Return the [X, Y] coordinate for the center point of the cell that contains the specified text.  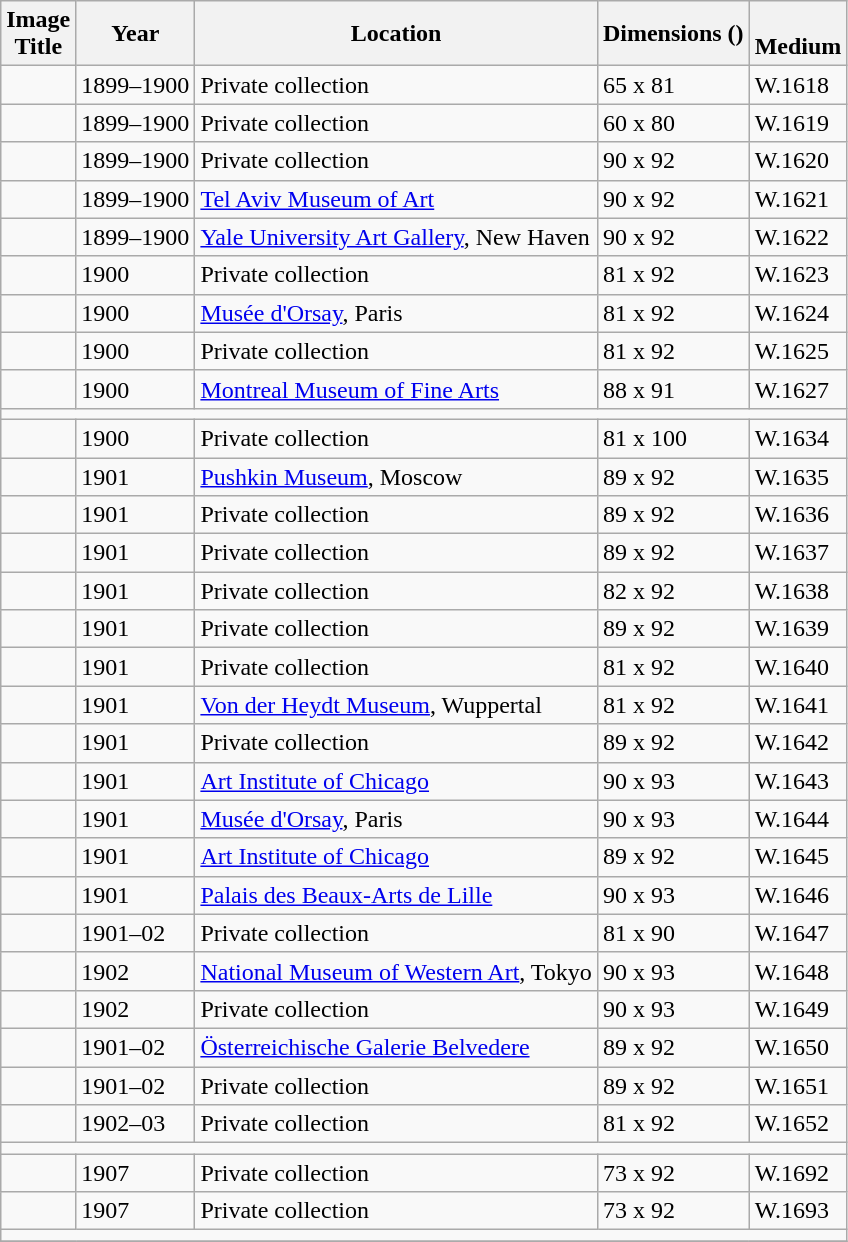
National Museum of Western Art, Tokyo [396, 971]
W.1652 [798, 1124]
W.1625 [798, 351]
81 x 90 [673, 933]
81 x 100 [673, 438]
ImageTitle [38, 34]
W.1618 [798, 85]
65 x 81 [673, 85]
W.1693 [798, 1211]
W.1642 [798, 743]
Palais des Beaux-Arts de Lille [396, 895]
W.1640 [798, 667]
W.1639 [798, 629]
W.1650 [798, 1047]
88 x 91 [673, 389]
W.1635 [798, 477]
W.1651 [798, 1085]
W.1648 [798, 971]
W.1649 [798, 1009]
W.1692 [798, 1173]
W.1645 [798, 857]
W.1622 [798, 237]
W.1624 [798, 313]
Von der Heydt Museum, Wuppertal [396, 705]
Österreichische Galerie Belvedere [396, 1047]
Location [396, 34]
W.1641 [798, 705]
W.1621 [798, 199]
W.1634 [798, 438]
W.1623 [798, 275]
Montreal Museum of Fine Arts [396, 389]
W.1619 [798, 123]
W.1644 [798, 819]
W.1627 [798, 389]
W.1636 [798, 515]
Yale University Art Gallery, New Haven [396, 237]
Pushkin Museum, Moscow [396, 477]
W.1620 [798, 161]
W.1647 [798, 933]
Year [136, 34]
60 x 80 [673, 123]
1902–03 [136, 1124]
W.1643 [798, 781]
W.1646 [798, 895]
W.1637 [798, 553]
Dimensions () [673, 34]
W.1638 [798, 591]
Tel Aviv Museum of Art [396, 199]
82 x 92 [673, 591]
Medium [798, 34]
